Output the (x, y) coordinate of the center of the cell containing the given text.  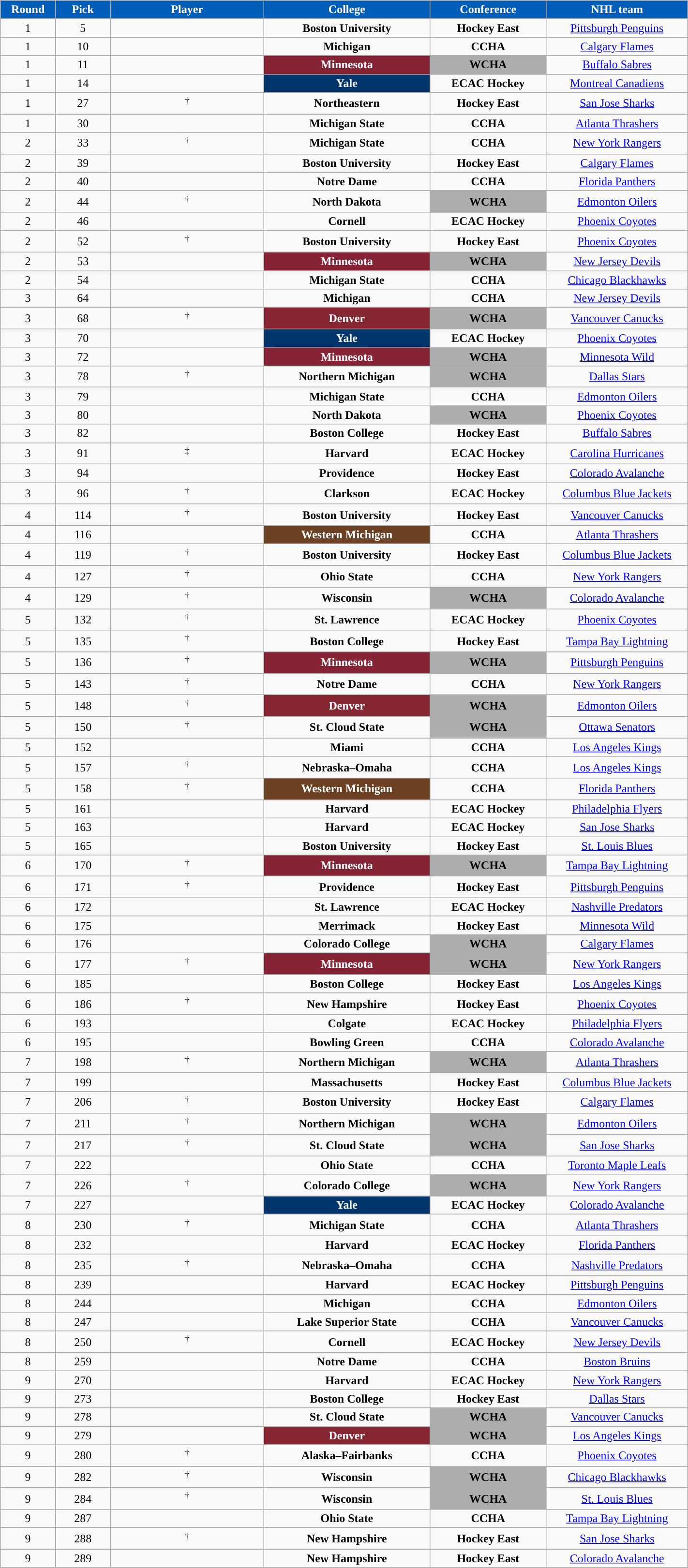
11 (83, 65)
232 (83, 1245)
33 (83, 143)
186 (83, 1004)
152 (83, 747)
14 (83, 83)
Alaska–Fairbanks (346, 1456)
Miami (346, 747)
284 (83, 1498)
10 (83, 46)
177 (83, 964)
114 (83, 515)
30 (83, 123)
143 (83, 684)
280 (83, 1456)
289 (83, 1558)
Bowling Green (346, 1042)
199 (83, 1082)
116 (83, 535)
82 (83, 433)
278 (83, 1417)
68 (83, 318)
Lake Superior State (346, 1322)
40 (83, 181)
72 (83, 356)
176 (83, 944)
244 (83, 1303)
Pick (83, 10)
198 (83, 1062)
39 (83, 163)
Conference (488, 10)
44 (83, 201)
79 (83, 397)
259 (83, 1362)
217 (83, 1145)
270 (83, 1380)
127 (83, 577)
165 (83, 845)
Ottawa Senators (617, 727)
273 (83, 1399)
Northeastern (346, 104)
247 (83, 1322)
27 (83, 104)
171 (83, 887)
157 (83, 767)
235 (83, 1265)
279 (83, 1435)
239 (83, 1285)
136 (83, 663)
230 (83, 1226)
148 (83, 706)
129 (83, 598)
‡ (187, 454)
College (346, 10)
132 (83, 620)
Toronto Maple Leafs (617, 1165)
158 (83, 789)
206 (83, 1102)
282 (83, 1477)
Round (28, 10)
94 (83, 473)
96 (83, 493)
288 (83, 1539)
Massachusetts (346, 1082)
185 (83, 984)
64 (83, 298)
227 (83, 1205)
53 (83, 262)
78 (83, 376)
170 (83, 866)
150 (83, 727)
193 (83, 1024)
54 (83, 280)
Montreal Canadiens (617, 83)
135 (83, 641)
161 (83, 809)
195 (83, 1042)
222 (83, 1165)
Player (187, 10)
Boston Bruins (617, 1362)
52 (83, 242)
Carolina Hurricanes (617, 454)
226 (83, 1185)
287 (83, 1519)
70 (83, 338)
Clarkson (346, 493)
80 (83, 415)
172 (83, 907)
211 (83, 1124)
119 (83, 555)
163 (83, 827)
Colgate (346, 1024)
NHL team (617, 10)
175 (83, 925)
46 (83, 222)
Merrimack (346, 925)
250 (83, 1342)
91 (83, 454)
